Extract the (x, y) coordinate from the center of the cell holding the provided text.  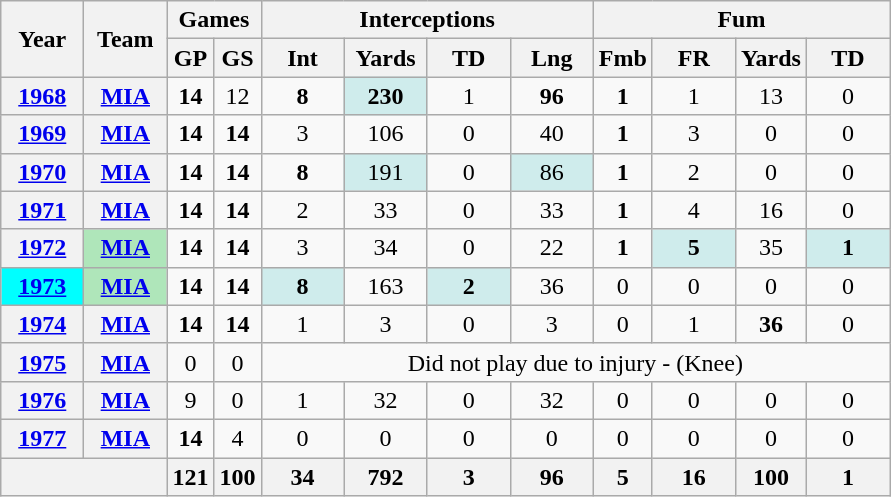
Fum (741, 20)
9 (190, 400)
230 (386, 96)
Did not play due to injury - (Knee) (576, 362)
163 (386, 286)
FR (694, 58)
106 (386, 134)
1974 (42, 324)
1973 (42, 286)
40 (552, 134)
121 (190, 477)
GS (238, 58)
1975 (42, 362)
1977 (42, 438)
191 (386, 172)
Fmb (622, 58)
1968 (42, 96)
12 (238, 96)
35 (770, 248)
Lng (552, 58)
1976 (42, 400)
1972 (42, 248)
Team (126, 39)
1970 (42, 172)
Games (214, 20)
Year (42, 39)
1971 (42, 210)
13 (770, 96)
792 (386, 477)
22 (552, 248)
GP (190, 58)
Int (302, 58)
1969 (42, 134)
86 (552, 172)
Interceptions (427, 20)
